Detect which cell encompasses the target text, then output its [X, Y] center coordinate. 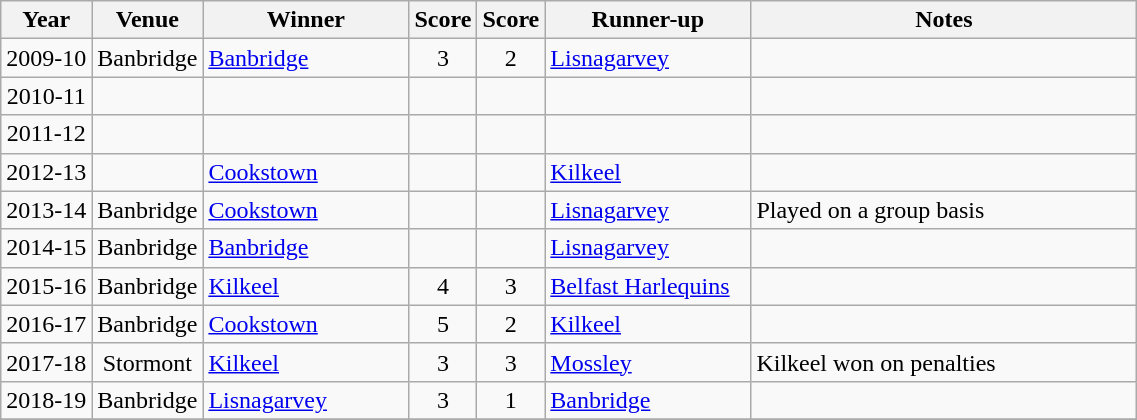
Venue [148, 20]
2011-12 [46, 134]
Mossley [648, 362]
2017-18 [46, 362]
2014-15 [46, 248]
Winner [306, 20]
Played on a group basis [944, 210]
2009-10 [46, 58]
2013-14 [46, 210]
Kilkeel won on penalties [944, 362]
Stormont [148, 362]
2010-11 [46, 96]
2018-19 [46, 400]
2012-13 [46, 172]
2016-17 [46, 324]
4 [443, 286]
5 [443, 324]
Year [46, 20]
Notes [944, 20]
Belfast Harlequins [648, 286]
2015-16 [46, 286]
Runner-up [648, 20]
1 [511, 400]
